Locate the cell with the specified text and output its (X, Y) center coordinate. 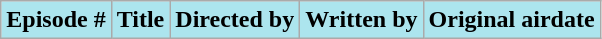
Title (140, 20)
Original airdate (512, 20)
Episode # (56, 20)
Directed by (235, 20)
Written by (362, 20)
